Search for the cell housing the specified text and yield its [x, y] center coordinate. 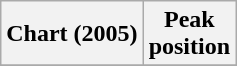
Chart (2005) [72, 34]
Peakposition [189, 34]
